Find where the given text appears and provide that cell's center as (X, Y) coordinate. 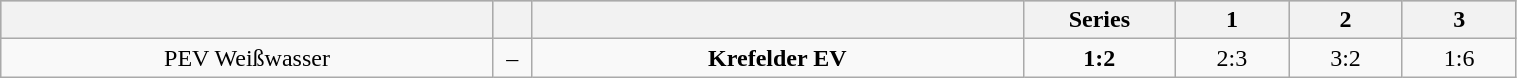
Krefelder EV (777, 58)
1:6 (1459, 58)
PEV Weißwasser (247, 58)
2:3 (1232, 58)
2 (1346, 20)
1:2 (1100, 58)
1 (1232, 20)
3 (1459, 20)
Series (1100, 20)
– (512, 58)
3:2 (1346, 58)
